Return the (x, y) coordinate for the center point of the cell that contains the specified text.  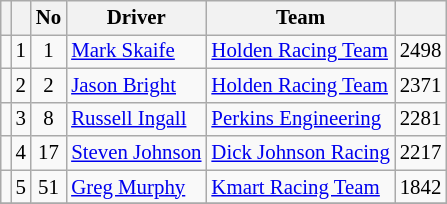
Perkins Engineering (300, 119)
Jason Bright (136, 85)
Driver (136, 18)
Dick Johnson Racing (300, 153)
2371 (421, 85)
Steven Johnson (136, 153)
No (48, 18)
2281 (421, 119)
8 (48, 119)
2217 (421, 153)
3 (21, 119)
Greg Murphy (136, 187)
Mark Skaife (136, 51)
Kmart Racing Team (300, 187)
4 (21, 153)
5 (21, 187)
51 (48, 187)
Russell Ingall (136, 119)
17 (48, 153)
Team (300, 18)
2498 (421, 51)
1842 (421, 187)
